From the cell containing the given text, extract its center point as (X, Y) coordinate. 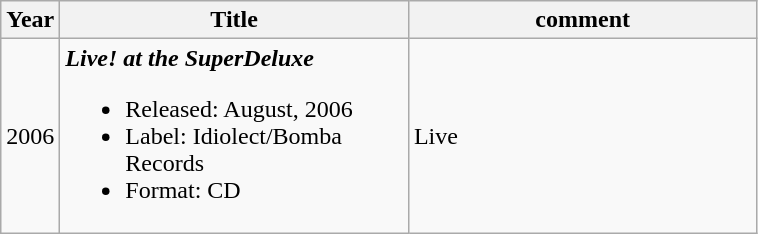
Title (234, 20)
Live (582, 136)
2006 (30, 136)
Year (30, 20)
comment (582, 20)
Live! at the SuperDeluxeReleased: August, 2006Label: Idiolect/Bomba Records Format: CD (234, 136)
